Determine the [X, Y] coordinate at the center of the cell enclosing the given text.  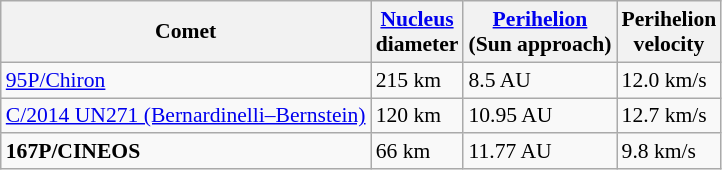
12.0 km/s [670, 80]
167P/CINEOS [186, 152]
10.95 AU [540, 116]
12.7 km/s [670, 116]
9.8 km/s [670, 152]
C/2014 UN271 (Bernardinelli–Bernstein) [186, 116]
Perihelion(Sun approach) [540, 32]
11.77 AU [540, 152]
Comet [186, 32]
Perihelionvelocity [670, 32]
Nucleusdiameter [418, 32]
8.5 AU [540, 80]
215 km [418, 80]
95P/Chiron [186, 80]
120 km [418, 116]
66 km [418, 152]
